Return the [X, Y] coordinate for the center point of the cell that contains the specified text.  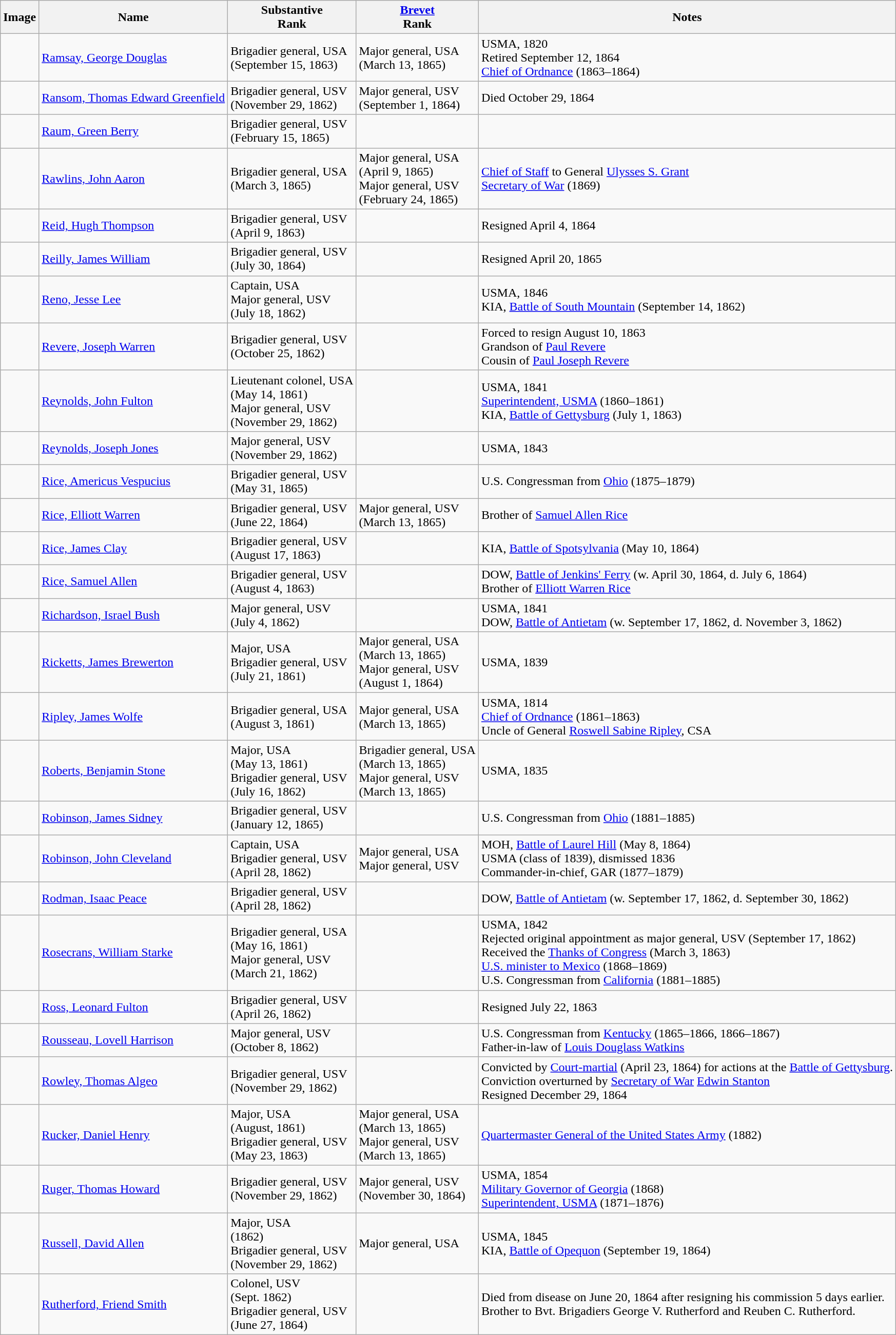
Brigadier general, USA(September 15, 1863) [292, 57]
Brigadier general, USV(February 15, 1865) [292, 131]
Major general, USA [417, 1243]
Forced to resign August 10, 1863Grandson of Paul RevereCousin of Paul Joseph Revere [687, 346]
Resigned July 22, 1863 [687, 1007]
SubstantiveRank [292, 17]
Major, USABrigadier general, USV(July 21, 1861) [292, 662]
DOW, Battle of Antietam (w. September 17, 1862, d. September 30, 1862) [687, 898]
Major general, USV(March 13, 1865) [417, 514]
Russell, David Allen [133, 1243]
U.S. Congressman from Ohio (1881–1885) [687, 818]
Rowley, Thomas Algeo [133, 1080]
Major general, USV(September 1, 1864) [417, 98]
USMA, 1841Superintendent, USMA (1860–1861)KIA, Battle of Gettysburg (July 1, 1863) [687, 400]
Rosecrans, William Starke [133, 953]
Brigadier general, USV(August 17, 1863) [292, 548]
Ripley, James Wolfe [133, 717]
Rawlins, John Aaron [133, 179]
Major general, USV(November 29, 1862) [292, 448]
Reilly, James William [133, 259]
Brigadier general, USA(August 3, 1861) [292, 717]
Major, USA(1862)Brigadier general, USV(November 29, 1862) [292, 1243]
Brigadier general, USV(May 31, 1865) [292, 481]
USMA, 1845KIA, Battle of Opequon (September 19, 1864) [687, 1243]
Major general, USA(March 13, 1865)Major general, USV(March 13, 1865) [417, 1134]
BrevetRank [417, 17]
USMA, 1841DOW, Battle of Antietam (w. September 17, 1862, d. November 3, 1862) [687, 615]
Rice, Elliott Warren [133, 514]
Raum, Green Berry [133, 131]
Brigadier general, USV(October 25, 1862) [292, 346]
Revere, Joseph Warren [133, 346]
Brigadier general, USA(March 3, 1865) [292, 179]
Rice, Samuel Allen [133, 582]
Ruger, Thomas Howard [133, 1189]
DOW, Battle of Jenkins' Ferry (w. April 30, 1864, d. July 6, 1864)Brother of Elliott Warren Rice [687, 582]
Major general, USV(July 4, 1862) [292, 615]
U.S. Congressman from Ohio (1875–1879) [687, 481]
Brigadier general, USA(March 13, 1865)Major general, USV(March 13, 1865) [417, 771]
Major, USA(May 13, 1861)Brigadier general, USV(July 16, 1862) [292, 771]
Quartermaster General of the United States Army (1882) [687, 1134]
Richardson, Israel Bush [133, 615]
Ramsay, George Douglas [133, 57]
Rodman, Isaac Peace [133, 898]
Brigadier general, USV(July 30, 1864) [292, 259]
Reid, Hugh Thompson [133, 226]
Major general, USV(November 30, 1864) [417, 1189]
Rousseau, Lovell Harrison [133, 1040]
Major general, USA(April 9, 1865)Major general, USV(February 24, 1865) [417, 179]
Died October 29, 1864 [687, 98]
Name [133, 17]
USMA, 1839 [687, 662]
Ricketts, James Brewerton [133, 662]
Notes [687, 17]
Major general, USAMajor general, USV [417, 858]
Brigadier general, USV(April 28, 1862) [292, 898]
USMA, 1835 [687, 771]
Major general, USA(March 13, 1865)Major general, USV(August 1, 1864) [417, 662]
Reynolds, John Fulton [133, 400]
Brigadier general, USV(June 22, 1864) [292, 514]
USMA, 1820Retired September 12, 1864Chief of Ordnance (1863–1864) [687, 57]
Rutherford, Friend Smith [133, 1305]
Reynolds, Joseph Jones [133, 448]
Brigadier general, USA(May 16, 1861)Major general, USV(March 21, 1862) [292, 953]
Major, USA(August, 1861)Brigadier general, USV(May 23, 1863) [292, 1134]
Robinson, John Cleveland [133, 858]
U.S. Congressman from Kentucky (1865–1866, 1866–1867)Father-in-law of Louis Douglass Watkins [687, 1040]
USMA, 1814Chief of Ordnance (1861–1863)Uncle of General Roswell Sabine Ripley, CSA [687, 717]
USMA, 1846KIA, Battle of South Mountain (September 14, 1862) [687, 299]
Robinson, James Sidney [133, 818]
Captain, USABrigadier general, USV(April 28, 1862) [292, 858]
Brigadier general, USV(August 4, 1863) [292, 582]
Chief of Staff to General Ulysses S. GrantSecretary of War (1869) [687, 179]
Ransom, Thomas Edward Greenfield [133, 98]
Rucker, Daniel Henry [133, 1134]
Roberts, Benjamin Stone [133, 771]
Image [20, 17]
USMA, 1854Military Governor of Georgia (1868)Superintendent, USMA (1871–1876) [687, 1189]
Lieutenant colonel, USA(May 14, 1861)Major general, USV(November 29, 1862) [292, 400]
Ross, Leonard Fulton [133, 1007]
Brigadier general, USV(April 9, 1863) [292, 226]
Brigadier general, USV(January 12, 1865) [292, 818]
Resigned April 20, 1865 [687, 259]
Brother of Samuel Allen Rice [687, 514]
Reno, Jesse Lee [133, 299]
Major general, USV(October 8, 1862) [292, 1040]
Brigadier general, USV(April 26, 1862) [292, 1007]
USMA, 1843 [687, 448]
Captain, USAMajor general, USV(July 18, 1862) [292, 299]
Rice, Americus Vespucius [133, 481]
Colonel, USV(Sept. 1862)Brigadier general, USV(June 27, 1864) [292, 1305]
MOH, Battle of Laurel Hill (May 8, 1864)USMA (class of 1839), dismissed 1836Commander-in-chief, GAR (1877–1879) [687, 858]
KIA, Battle of Spotsylvania (May 10, 1864) [687, 548]
Rice, James Clay [133, 548]
Resigned April 4, 1864 [687, 226]
